Capture the cell that displays the provided text and extract its [x, y] central coordinate. 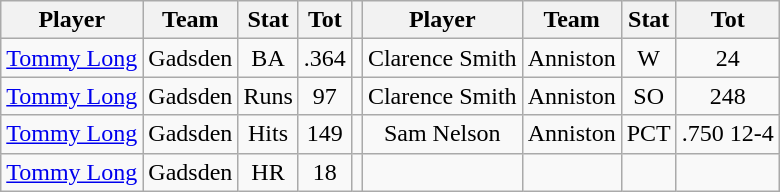
Hits [268, 134]
BA [268, 58]
Runs [268, 96]
24 [728, 58]
SO [648, 96]
W [648, 58]
97 [324, 96]
248 [728, 96]
.750 12-4 [728, 134]
18 [324, 172]
.364 [324, 58]
Sam Nelson [442, 134]
PCT [648, 134]
149 [324, 134]
HR [268, 172]
